Identify which cell holds the provided text, then report its [x, y] central coordinate. 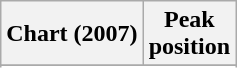
Chart (2007) [72, 34]
Peakposition [189, 34]
